For the text-containing cell, return its midpoint in (X, Y) coordinate format. 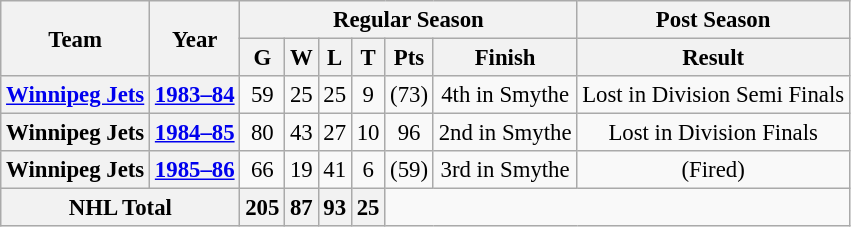
3rd in Smythe (505, 170)
Post Season (714, 20)
205 (262, 208)
NHL Total (120, 208)
W (302, 58)
87 (302, 208)
(73) (410, 95)
41 (334, 170)
1985–86 (195, 170)
96 (410, 133)
T (368, 58)
G (262, 58)
Regular Season (408, 20)
1984–85 (195, 133)
Year (195, 38)
4th in Smythe (505, 95)
93 (334, 208)
27 (334, 133)
9 (368, 95)
Team (76, 38)
80 (262, 133)
L (334, 58)
1983–84 (195, 95)
43 (302, 133)
6 (368, 170)
(Fired) (714, 170)
66 (262, 170)
Result (714, 58)
Pts (410, 58)
59 (262, 95)
Finish (505, 58)
(59) (410, 170)
Lost in Division Finals (714, 133)
Lost in Division Semi Finals (714, 95)
2nd in Smythe (505, 133)
19 (302, 170)
10 (368, 133)
